Output the (x, y) coordinate of the center of the cell containing the given text.  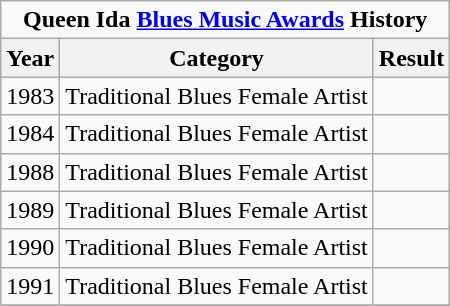
Result (411, 58)
1983 (30, 96)
Year (30, 58)
Queen Ida Blues Music Awards History (226, 20)
1988 (30, 172)
1990 (30, 248)
1984 (30, 134)
Category (217, 58)
1991 (30, 286)
1989 (30, 210)
